Scan for the cell matching the given text and deliver its [x, y] coordinate at center. 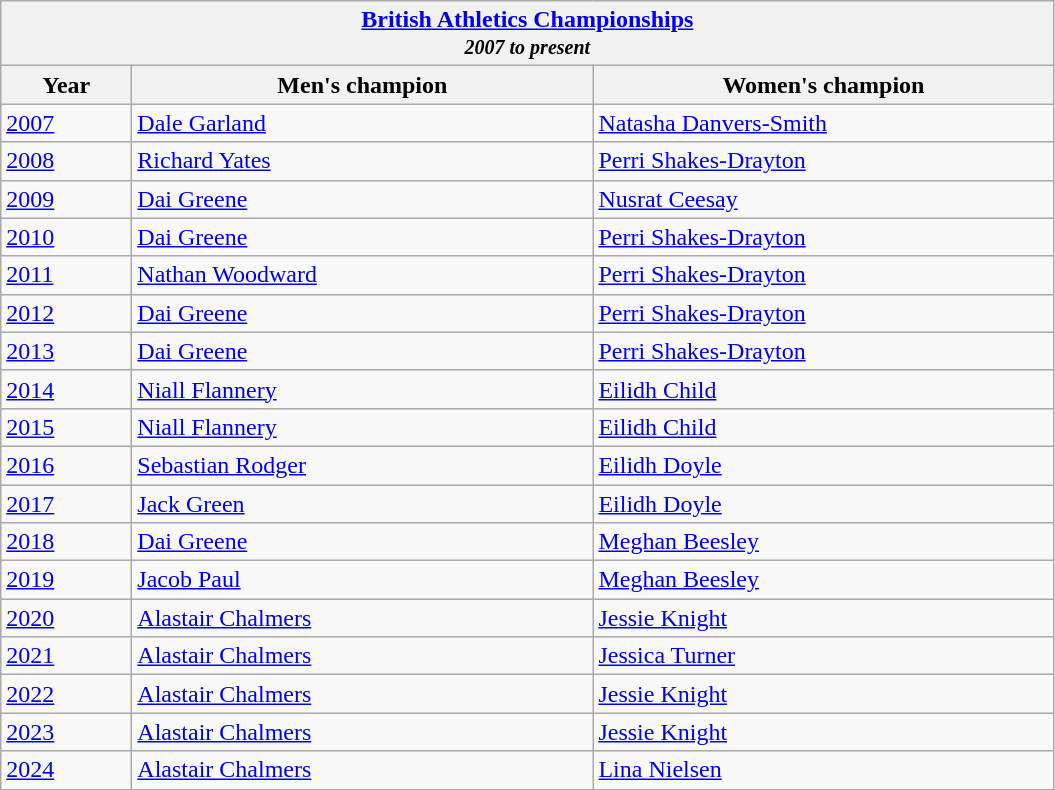
Natasha Danvers-Smith [824, 123]
Jacob Paul [362, 580]
2015 [66, 427]
2011 [66, 275]
Dale Garland [362, 123]
Sebastian Rodger [362, 465]
Year [66, 85]
Richard Yates [362, 161]
2019 [66, 580]
2013 [66, 351]
Jack Green [362, 503]
2018 [66, 542]
Jessica Turner [824, 656]
2008 [66, 161]
2016 [66, 465]
2009 [66, 199]
2017 [66, 503]
2023 [66, 732]
British Athletics Championships2007 to present [528, 34]
2020 [66, 618]
2007 [66, 123]
2021 [66, 656]
2022 [66, 694]
2014 [66, 389]
Nusrat Ceesay [824, 199]
Lina Nielsen [824, 770]
2024 [66, 770]
2012 [66, 313]
Women's champion [824, 85]
Nathan Woodward [362, 275]
Men's champion [362, 85]
2010 [66, 237]
